Scan for the cell matching the given text and deliver its [x, y] coordinate at center. 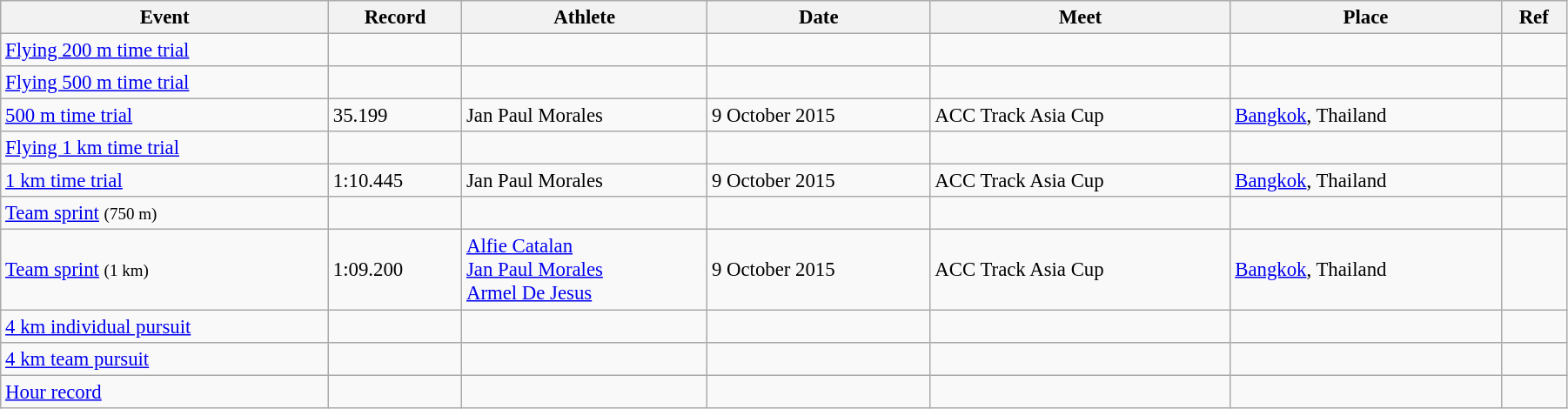
Ref [1533, 17]
Team sprint (750 m) [165, 213]
Date [819, 17]
Hour record [165, 392]
Flying 1 km time trial [165, 148]
Team sprint (1 km) [165, 270]
Flying 500 m time trial [165, 83]
Event [165, 17]
1:10.445 [395, 181]
Record [395, 17]
Meet [1081, 17]
4 km team pursuit [165, 359]
35.199 [395, 116]
Flying 200 m time trial [165, 50]
Place [1366, 17]
1:09.200 [395, 270]
1 km time trial [165, 181]
500 m time trial [165, 116]
Alfie CatalanJan Paul MoralesArmel De Jesus [585, 270]
Athlete [585, 17]
4 km individual pursuit [165, 326]
